Detect which cell encompasses the target text, then output its [x, y] center coordinate. 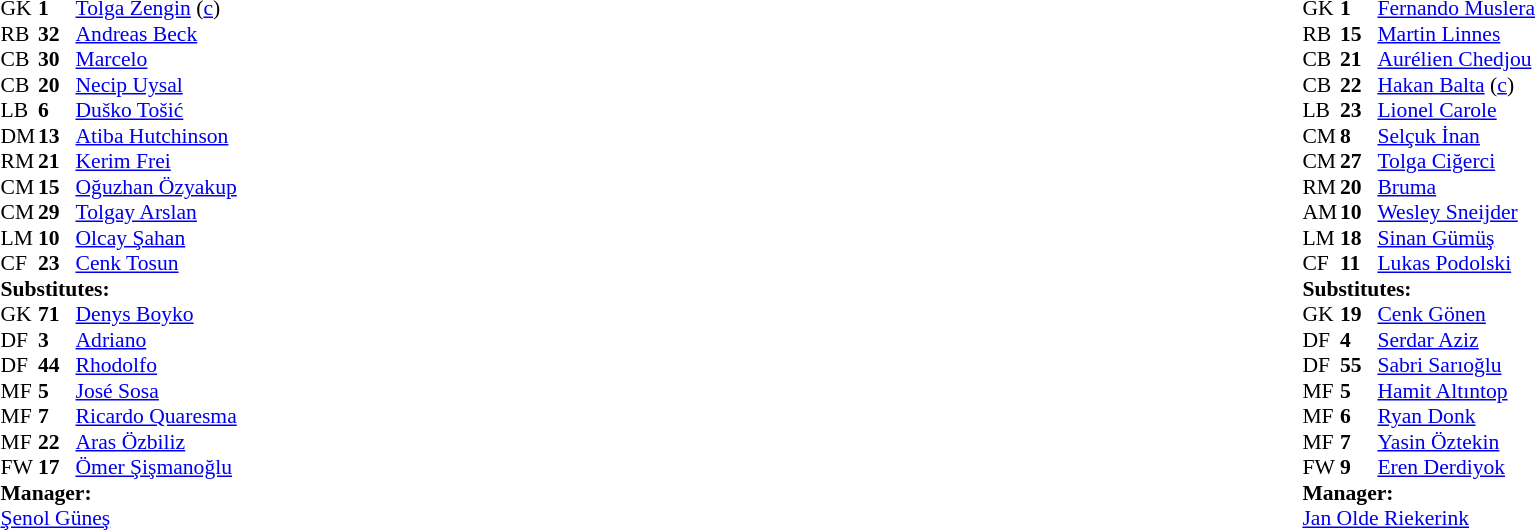
Selçuk İnan [1456, 136]
Wesley Sneijder [1456, 213]
José Sosa [156, 391]
Martin Linnes [1456, 34]
DM [19, 136]
Oğuzhan Özyakup [156, 187]
Rhodolfo [156, 365]
32 [57, 34]
55 [1359, 365]
13 [57, 136]
Aurélien Chedjou [1456, 59]
Eren Derdiyok [1456, 467]
44 [57, 365]
Adriano [156, 340]
Necip Uysal [156, 85]
19 [1359, 315]
Ricardo Quaresma [156, 417]
Tolgay Arslan [156, 213]
Cenk Tosun [156, 263]
Olcay Şahan [156, 238]
18 [1359, 238]
Tolga Ciğerci [1456, 161]
Hamit Altıntop [1456, 391]
Hakan Balta (c) [1456, 85]
Atiba Hutchinson [156, 136]
AM [1321, 213]
Marcelo [156, 59]
30 [57, 59]
Aras Özbiliz [156, 442]
4 [1359, 340]
Sabri Sarıoğlu [1456, 365]
3 [57, 340]
Lionel Carole [1456, 111]
Ryan Donk [1456, 417]
9 [1359, 467]
Bruma [1456, 187]
Kerim Frei [156, 161]
71 [57, 315]
Denys Boyko [156, 315]
Duško Tošić [156, 111]
29 [57, 213]
27 [1359, 161]
Yasin Öztekin [1456, 442]
17 [57, 467]
8 [1359, 136]
Andreas Beck [156, 34]
Serdar Aziz [1456, 340]
Cenk Gönen [1456, 315]
11 [1359, 263]
Ömer Şişmanoğlu [156, 467]
Sinan Gümüş [1456, 238]
Lukas Podolski [1456, 263]
